Search for the cell housing the specified text and yield its [X, Y] center coordinate. 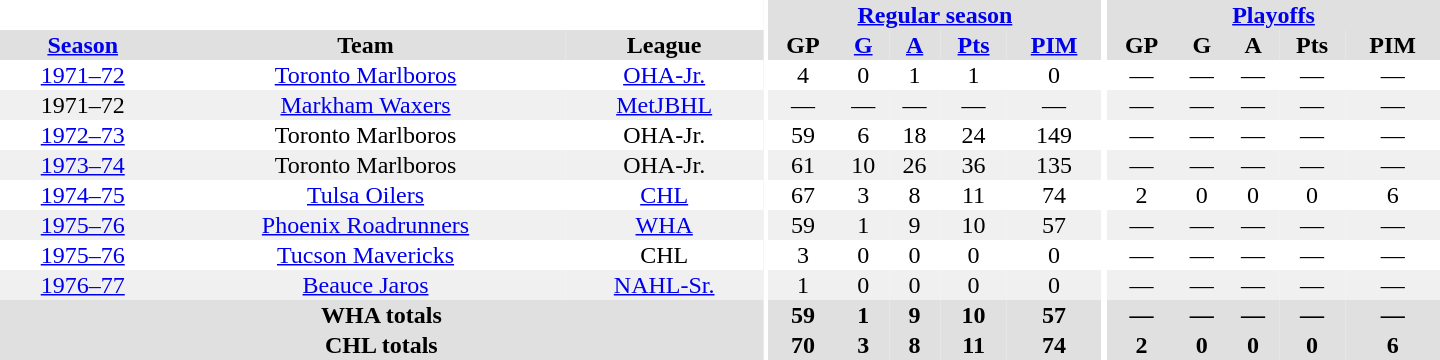
24 [974, 135]
26 [914, 165]
Markham Waxers [365, 105]
149 [1054, 135]
Tucson Mavericks [365, 255]
WHA [664, 225]
CHL totals [382, 345]
Regular season [934, 15]
1974–75 [82, 195]
70 [802, 345]
Season [82, 45]
Phoenix Roadrunners [365, 225]
61 [802, 165]
1972–73 [82, 135]
18 [914, 135]
NAHL-Sr. [664, 285]
Tulsa Oilers [365, 195]
WHA totals [382, 315]
Team [365, 45]
1973–74 [82, 165]
1976–77 [82, 285]
MetJBHL [664, 105]
League [664, 45]
Playoffs [1274, 15]
4 [802, 75]
135 [1054, 165]
36 [974, 165]
Beauce Jaros [365, 285]
67 [802, 195]
